Determine the (x, y) coordinate at the center of the cell enclosing the given text.  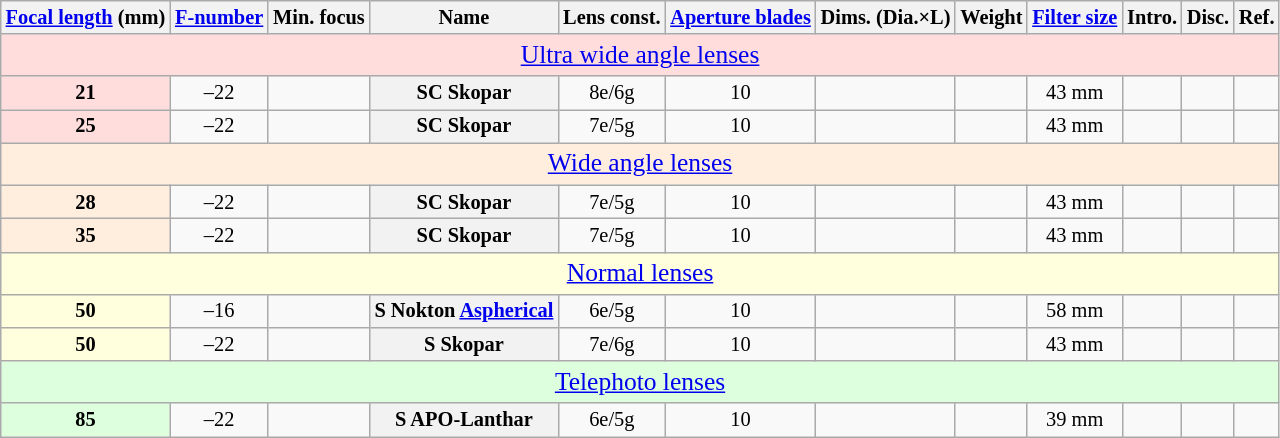
Disc. (1208, 17)
Ref. (1256, 17)
Wide angle lenses (640, 164)
Ultra wide angle lenses (640, 55)
7e/6g (612, 344)
Filter size (1074, 17)
Dims. (Dia.×L) (886, 17)
85 (86, 420)
39 mm (1074, 420)
28 (86, 202)
21 (86, 93)
S Nokton Aspherical (464, 311)
Telephoto lenses (640, 382)
–16 (219, 311)
Focal length (mm) (86, 17)
Lens const. (612, 17)
25 (86, 126)
S Skopar (464, 344)
F-number (219, 17)
Weight (991, 17)
S APO-Lanthar (464, 420)
Min. focus (318, 17)
Intro. (1152, 17)
58 mm (1074, 311)
Normal lenses (640, 273)
35 (86, 235)
8e/6g (612, 93)
Name (464, 17)
Aperture blades (740, 17)
